Output the (x, y) coordinate of the center of the cell containing the given text.  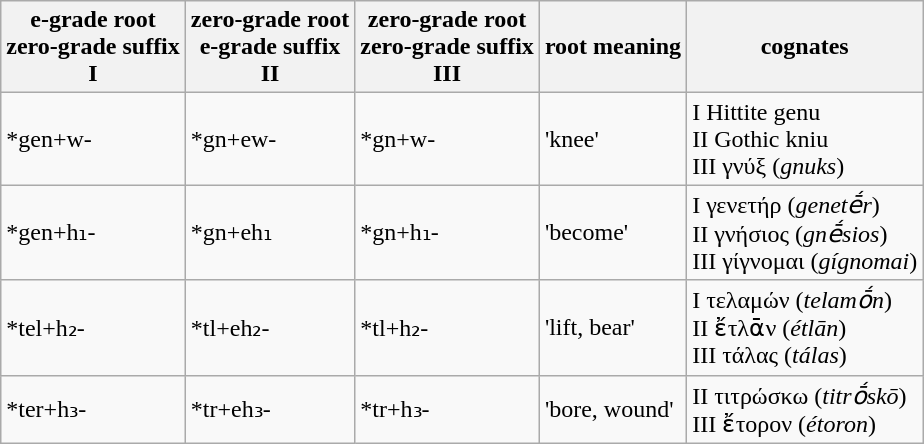
e-grade rootzero-grade suffix I (94, 47)
*ter+h₃- (94, 409)
*tl+eh₂- (270, 328)
I γενετήρ (genetḗr) II γνήσιος (gnḗsios)III γίγνομαι (gígnomai) (805, 232)
*gn+ew- (270, 139)
*tr+eh₃- (270, 409)
root meaning (612, 47)
*gn+h₁- (448, 232)
I τελαμών (telamṓn) II ἔτλᾱν (étlān) III τάλας (tálas) (805, 328)
*tl+h₂- (448, 328)
'lift, bear' (612, 328)
*tr+h₃- (448, 409)
cognates (805, 47)
I Hittite genu II Gothic kniuIII γνύξ (gnuks) (805, 139)
'knee' (612, 139)
zero-grade root e-grade suffix II (270, 47)
'bore, wound' (612, 409)
*gn+eh₁ (270, 232)
*tel+h₂- (94, 328)
*gen+h₁- (94, 232)
zero-grade root zero-grade suffix III (448, 47)
II τιτρώσκω (titrṓskō) III ἔτορον (étoron) (805, 409)
*gn+w- (448, 139)
*gen+w- (94, 139)
'become' (612, 232)
